From the cell containing the given text, extract its center point as [X, Y] coordinate. 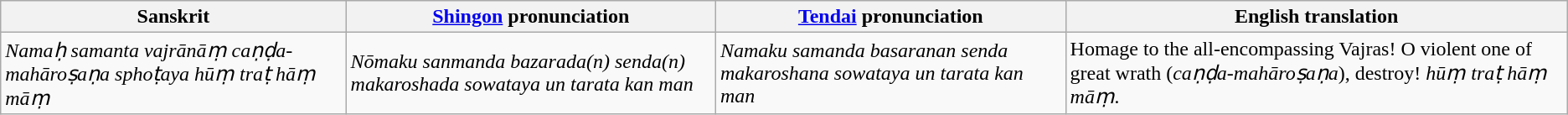
Nōmaku sanmanda bazarada(n) senda(n) makaroshada sowataya un tarata kan man [531, 74]
English translation [1317, 17]
Sanskrit [173, 17]
Namaḥ samanta vajrānāṃ caṇḍa-mahāroṣaṇa sphoṭaya hūṃ traṭ hāṃ māṃ [173, 74]
Tendai pronunciation [890, 17]
Homage to the all-encompassing Vajras! O violent one of great wrath (caṇḍa-mahāroṣaṇa), destroy! hūṃ traṭ hāṃ māṃ. [1317, 74]
Shingon pronunciation [531, 17]
Namaku samanda basaranan senda makaroshana sowataya un tarata kan man [890, 74]
